Find where the given text appears and provide that cell's center as [x, y] coordinate. 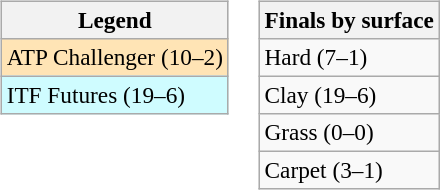
Legend [114, 20]
Finals by surface [349, 20]
Grass (0–0) [349, 133]
ITF Futures (19–6) [114, 95]
Hard (7–1) [349, 57]
Carpet (3–1) [349, 171]
Clay (19–6) [349, 95]
ATP Challenger (10–2) [114, 57]
